From the cell containing the given text, extract its center point as (X, Y) coordinate. 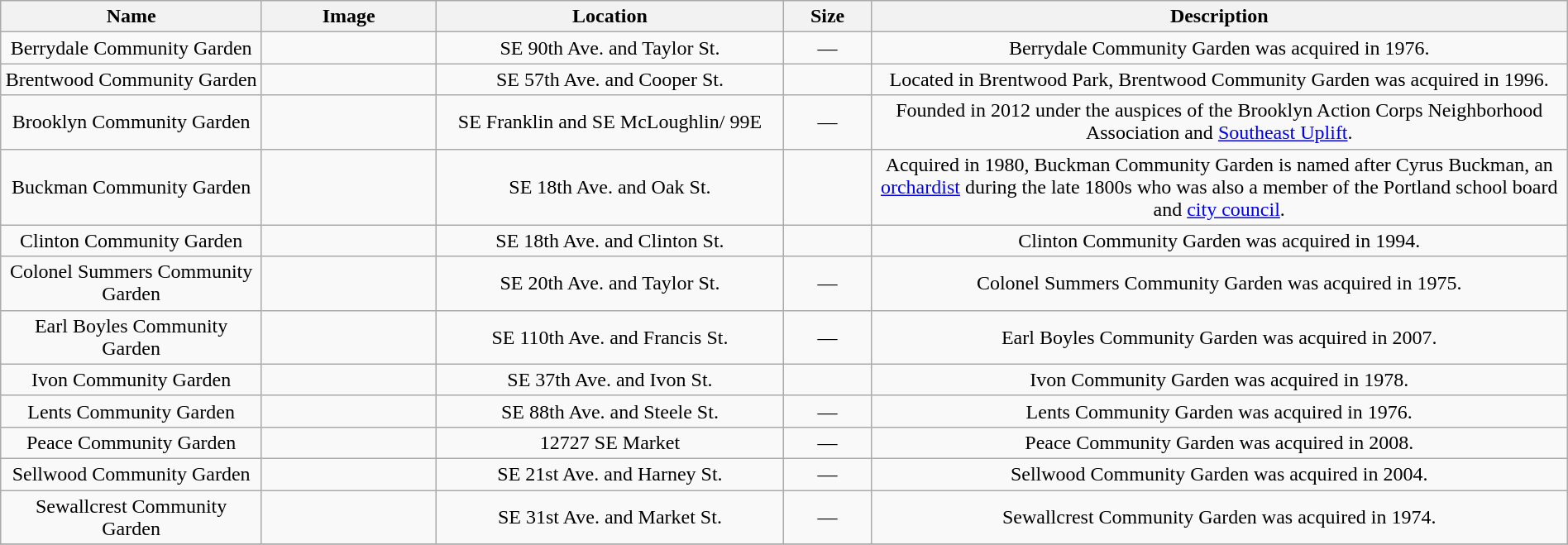
SE 110th Ave. and Francis St. (610, 337)
SE 31st Ave. and Market St. (610, 516)
Sellwood Community Garden was acquired in 2004. (1219, 474)
Size (827, 17)
Location (610, 17)
SE 37th Ave. and Ivon St. (610, 380)
Sewallcrest Community Garden (131, 516)
Name (131, 17)
Ivon Community Garden (131, 380)
Sellwood Community Garden (131, 474)
Colonel Summers Community Garden was acquired in 1975. (1219, 283)
Peace Community Garden (131, 442)
Buckman Community Garden (131, 187)
Earl Boyles Community Garden was acquired in 2007. (1219, 337)
Image (348, 17)
Located in Brentwood Park, Brentwood Community Garden was acquired in 1996. (1219, 79)
Clinton Community Garden (131, 241)
Clinton Community Garden was acquired in 1994. (1219, 241)
Brentwood Community Garden (131, 79)
SE 20th Ave. and Taylor St. (610, 283)
Founded in 2012 under the auspices of the Brooklyn Action Corps Neighborhood Association and Southeast Uplift. (1219, 122)
Brooklyn Community Garden (131, 122)
SE 88th Ave. and Steele St. (610, 411)
Peace Community Garden was acquired in 2008. (1219, 442)
Ivon Community Garden was acquired in 1978. (1219, 380)
Berrydale Community Garden (131, 48)
Earl Boyles Community Garden (131, 337)
Berrydale Community Garden was acquired in 1976. (1219, 48)
Lents Community Garden (131, 411)
SE 18th Ave. and Oak St. (610, 187)
Sewallcrest Community Garden was acquired in 1974. (1219, 516)
Colonel Summers Community Garden (131, 283)
SE 18th Ave. and Clinton St. (610, 241)
SE 90th Ave. and Taylor St. (610, 48)
Description (1219, 17)
SE 21st Ave. and Harney St. (610, 474)
Lents Community Garden was acquired in 1976. (1219, 411)
12727 SE Market (610, 442)
SE 57th Ave. and Cooper St. (610, 79)
SE Franklin and SE McLoughlin/ 99E (610, 122)
